Capture the cell that displays the provided text and extract its (x, y) central coordinate. 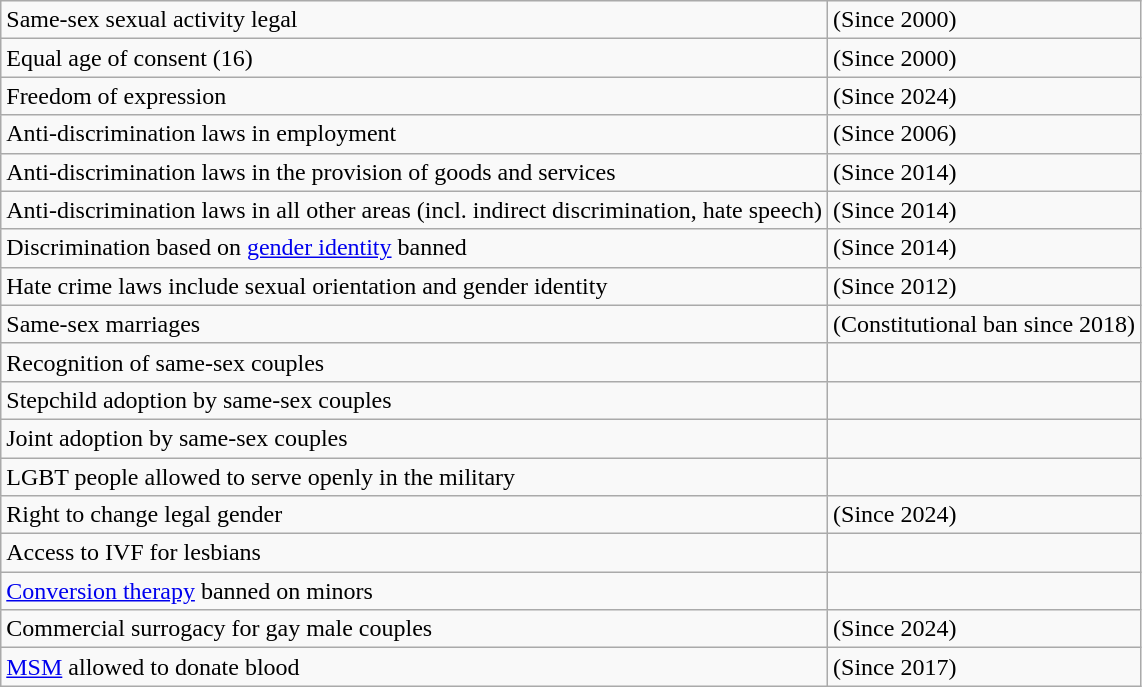
Anti-discrimination laws in employment (414, 134)
Anti-discrimination laws in all other areas (incl. indirect discrimination, hate speech) (414, 210)
Right to change legal gender (414, 515)
(Since 2012) (984, 286)
(Since 2017) (984, 667)
MSM allowed to donate blood (414, 667)
Commercial surrogacy for gay male couples (414, 629)
Equal age of consent (16) (414, 58)
(Since 2006) (984, 134)
(Constitutional ban since 2018) (984, 324)
Hate crime laws include sexual orientation and gender identity (414, 286)
Same-sex marriages (414, 324)
Conversion therapy banned on minors (414, 591)
Same-sex sexual activity legal (414, 20)
Recognition of same-sex couples (414, 362)
Joint adoption by same-sex couples (414, 438)
Access to IVF for lesbians (414, 553)
LGBT people allowed to serve openly in the military (414, 477)
Stepchild adoption by same-sex couples (414, 400)
Discrimination based on gender identity banned (414, 248)
Freedom of expression (414, 96)
Anti-discrimination laws in the provision of goods and services (414, 172)
